Search for the cell housing the specified text and yield its (X, Y) center coordinate. 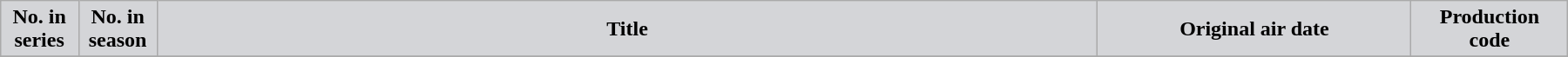
Title (627, 29)
Productioncode (1490, 29)
No. inseason (118, 29)
No. inseries (39, 29)
Original air date (1254, 29)
